Determine the [X, Y] coordinate at the center of the cell enclosing the given text.  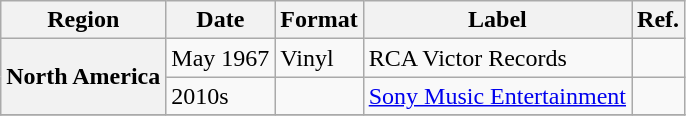
Date [220, 20]
Region [84, 20]
May 1967 [220, 58]
Ref. [658, 20]
North America [84, 77]
Sony Music Entertainment [497, 96]
Format [319, 20]
RCA Victor Records [497, 58]
Label [497, 20]
Vinyl [319, 58]
2010s [220, 96]
